Identify which cell holds the provided text, then report its (x, y) central coordinate. 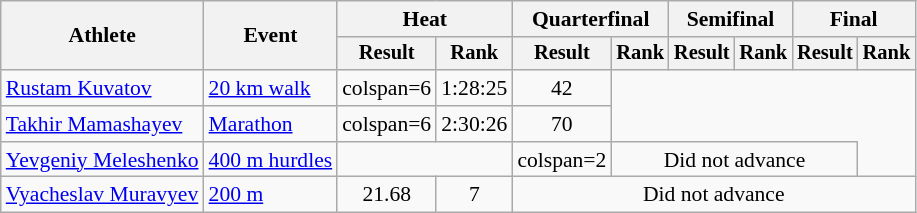
200 m (271, 195)
Rustam Kuvatov (102, 88)
20 km walk (271, 88)
colspan=2 (562, 160)
Quarterfinal (590, 19)
Athlete (102, 36)
42 (562, 88)
Heat (424, 19)
Takhir Mamashayev (102, 124)
400 m hurdles (271, 160)
70 (562, 124)
Event (271, 36)
Vyacheslav Muravyev (102, 195)
Yevgeniy Meleshenko (102, 160)
Semifinal (730, 19)
1:28:25 (474, 88)
21.68 (386, 195)
Final (854, 19)
7 (474, 195)
2:30:26 (474, 124)
Marathon (271, 124)
